Return the (X, Y) coordinate for the center point of the cell that contains the specified text.  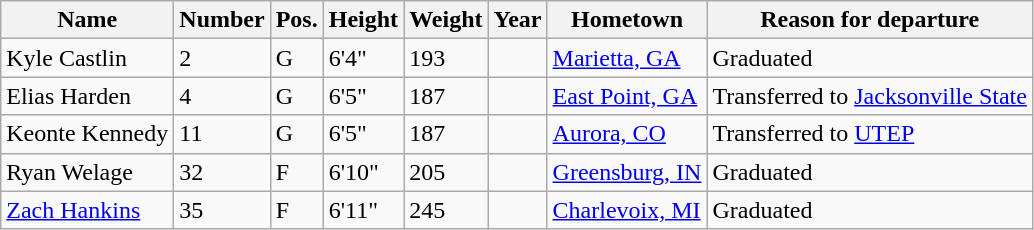
Greensburg, IN (627, 172)
Pos. (296, 20)
Marietta, GA (627, 58)
Year (518, 20)
Transferred to UTEP (870, 134)
Number (222, 20)
4 (222, 96)
35 (222, 210)
East Point, GA (627, 96)
193 (446, 58)
6'10" (363, 172)
Reason for departure (870, 20)
Transferred to Jacksonville State (870, 96)
2 (222, 58)
Keonte Kennedy (88, 134)
11 (222, 134)
32 (222, 172)
6'11" (363, 210)
Height (363, 20)
Aurora, CO (627, 134)
Weight (446, 20)
Name (88, 20)
Charlevoix, MI (627, 210)
6'4" (363, 58)
Zach Hankins (88, 210)
Elias Harden (88, 96)
205 (446, 172)
Kyle Castlin (88, 58)
Hometown (627, 20)
245 (446, 210)
Ryan Welage (88, 172)
